Return [X, Y] of the center of cell containing provided text 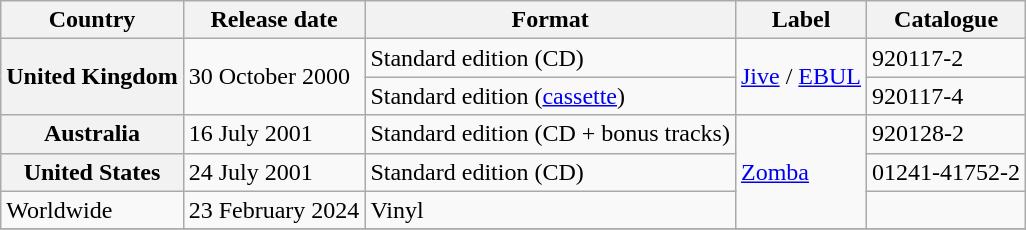
920117-2 [946, 58]
01241-41752-2 [946, 172]
Catalogue [946, 20]
920117-4 [946, 96]
Label [800, 20]
Australia [92, 134]
920128-2 [946, 134]
Standard edition (CD + bonus tracks) [550, 134]
Zomba [800, 172]
Worldwide [92, 210]
United Kingdom [92, 77]
23 February 2024 [274, 210]
Format [550, 20]
Standard edition (cassette) [550, 96]
Vinyl [550, 210]
30 October 2000 [274, 77]
16 July 2001 [274, 134]
Country [92, 20]
United States [92, 172]
24 July 2001 [274, 172]
Jive / EBUL [800, 77]
Release date [274, 20]
